Capture the cell that displays the provided text and extract its [x, y] central coordinate. 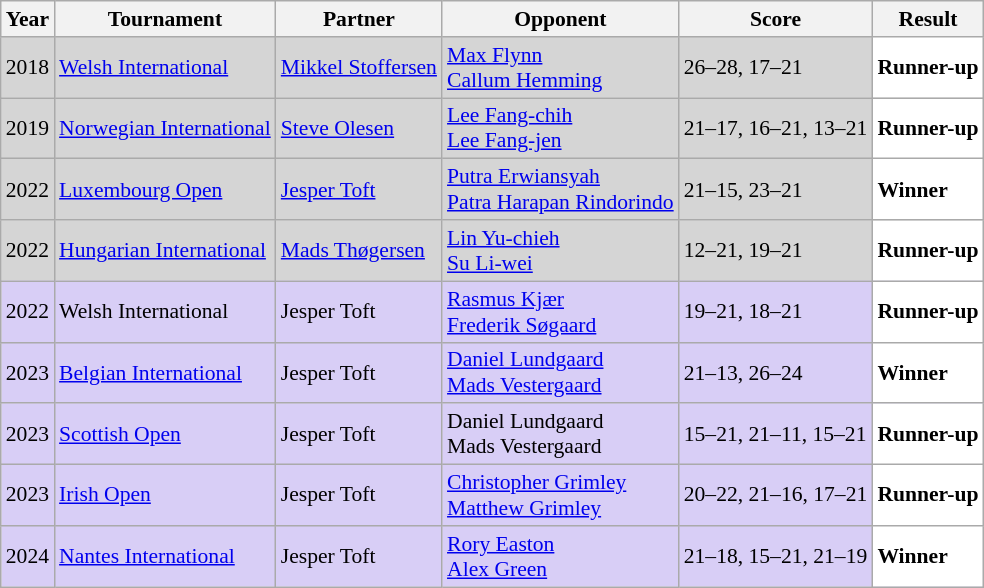
Partner [359, 19]
19–21, 18–21 [776, 312]
21–13, 26–24 [776, 372]
Belgian International [165, 372]
Mads Thøgersen [359, 250]
Lee Fang-chih Lee Fang-jen [560, 128]
Steve Olesen [359, 128]
Luxembourg Open [165, 190]
Opponent [560, 19]
2024 [28, 556]
Score [776, 19]
2019 [28, 128]
Year [28, 19]
26–28, 17–21 [776, 68]
Lin Yu-chieh Su Li-wei [560, 250]
Tournament [165, 19]
Rory Easton Alex Green [560, 556]
Nantes International [165, 556]
Mikkel Stoffersen [359, 68]
21–18, 15–21, 21–19 [776, 556]
12–21, 19–21 [776, 250]
Max Flynn Callum Hemming [560, 68]
21–17, 16–21, 13–21 [776, 128]
Norwegian International [165, 128]
21–15, 23–21 [776, 190]
Rasmus Kjær Frederik Søgaard [560, 312]
2018 [28, 68]
Christopher Grimley Matthew Grimley [560, 496]
Irish Open [165, 496]
20–22, 21–16, 17–21 [776, 496]
Result [928, 19]
Hungarian International [165, 250]
15–21, 21–11, 15–21 [776, 434]
Putra Erwiansyah Patra Harapan Rindorindo [560, 190]
Scottish Open [165, 434]
